Return [X, Y] of the center of cell containing provided text 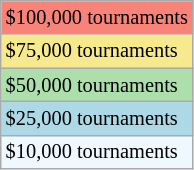
$75,000 tournaments [97, 51]
$25,000 tournaments [97, 118]
$50,000 tournaments [97, 85]
$10,000 tournaments [97, 152]
$100,000 tournaments [97, 17]
